Return the [X, Y] coordinate for the center point of the cell that contains the specified text.  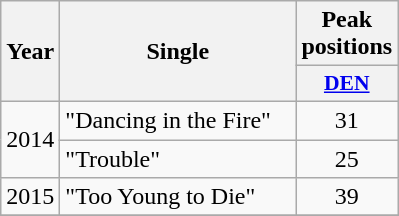
"Dancing in the Fire" [178, 120]
"Too Young to Die" [178, 197]
Single [178, 52]
"Trouble" [178, 159]
Peak positions [347, 34]
2015 [30, 197]
39 [347, 197]
31 [347, 120]
2014 [30, 139]
25 [347, 159]
DEN [347, 84]
Year [30, 52]
